Pinpoint the cell where the given text exists, returning its (X, Y) midpoint coordinate. 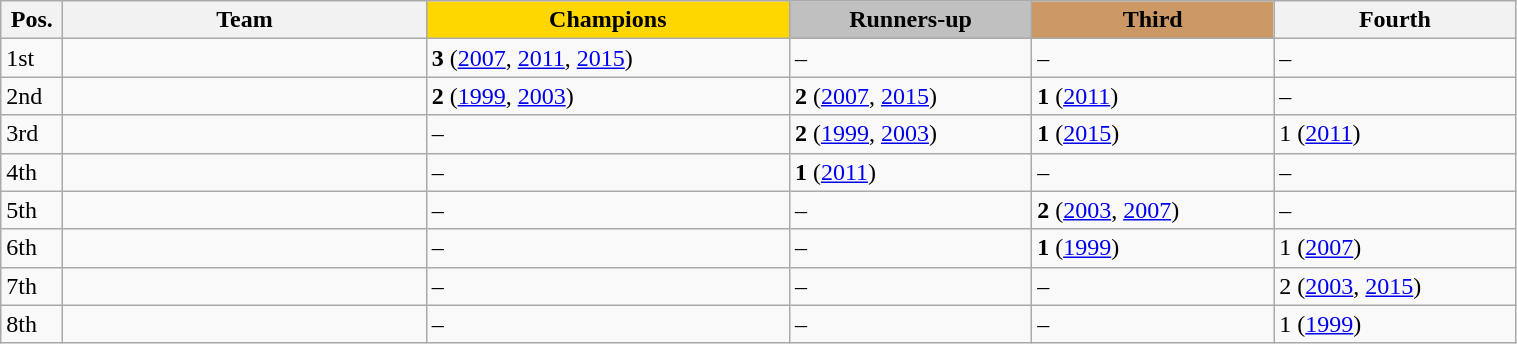
2 (2007, 2015) (910, 96)
Runners-up (910, 20)
7th (32, 286)
5th (32, 210)
2 (2003, 2015) (1395, 286)
1 (2015) (1153, 134)
1st (32, 58)
Champions (608, 20)
2nd (32, 96)
3rd (32, 134)
1 (2007) (1395, 248)
Pos. (32, 20)
3 (2007, 2011, 2015) (608, 58)
8th (32, 324)
6th (32, 248)
Team (244, 20)
4th (32, 172)
Third (1153, 20)
2 (2003, 2007) (1153, 210)
Fourth (1395, 20)
